Provide the (X, Y) coordinate of the cell's center where the given text is located.  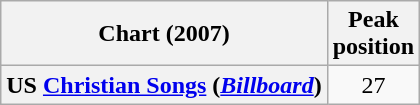
US Christian Songs (Billboard) (164, 85)
27 (373, 85)
Chart (2007) (164, 34)
Peakposition (373, 34)
